Find where the given text appears and provide that cell's center as [X, Y] coordinate. 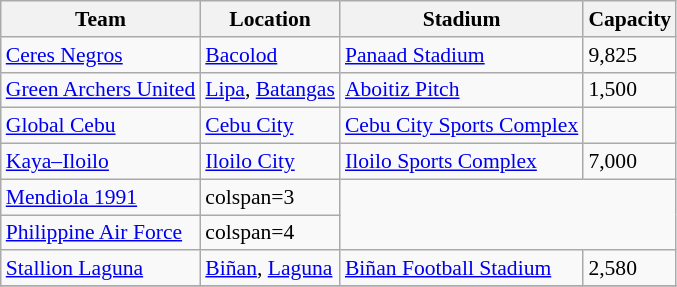
Lipa, Batangas [270, 90]
Stadium [462, 19]
Biñan Football Stadium [462, 269]
Iloilo City [270, 162]
Team [101, 19]
Bacolod [270, 55]
Ceres Negros [101, 55]
Iloilo Sports Complex [462, 162]
Biñan, Laguna [270, 269]
Cebu City Sports Complex [462, 126]
colspan=3 [270, 197]
Kaya–Iloilo [101, 162]
9,825 [630, 55]
Stallion Laguna [101, 269]
7,000 [630, 162]
Cebu City [270, 126]
Green Archers United [101, 90]
Mendiola 1991 [101, 197]
Philippine Air Force [101, 233]
2,580 [630, 269]
Panaad Stadium [462, 55]
Aboitiz Pitch [462, 90]
Global Cebu [101, 126]
colspan=4 [270, 233]
1,500 [630, 90]
Location [270, 19]
Capacity [630, 19]
